Provide the [X, Y] coordinate of the cell's center where the given text is located.  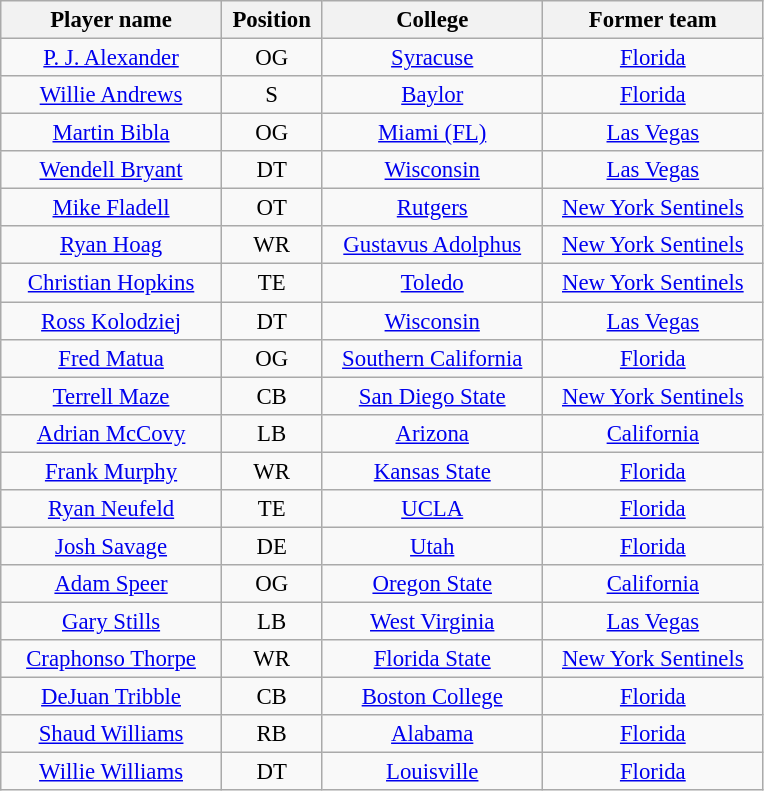
Ross Kolodziej [112, 321]
Alabama [432, 734]
Willie Williams [112, 772]
Syracuse [432, 58]
Craphonso Thorpe [112, 659]
San Diego State [432, 396]
West Virginia [432, 621]
Christian Hopkins [112, 283]
Baylor [432, 95]
Terrell Maze [112, 396]
Utah [432, 546]
Wendell Bryant [112, 170]
Oregon State [432, 584]
Frank Murphy [112, 471]
OT [272, 208]
Ryan Hoag [112, 245]
Fred Matua [112, 358]
Josh Savage [112, 546]
Kansas State [432, 471]
Gustavus Adolphus [432, 245]
Southern California [432, 358]
Toledo [432, 283]
Player name [112, 20]
Shaud Williams [112, 734]
Mike Fladell [112, 208]
S [272, 95]
Former team [654, 20]
Martin Bibla [112, 133]
P. J. Alexander [112, 58]
DeJuan Tribble [112, 697]
Adrian McCovy [112, 433]
Gary Stills [112, 621]
DE [272, 546]
RB [272, 734]
UCLA [432, 509]
Louisville [432, 772]
Florida State [432, 659]
Miami (FL) [432, 133]
Ryan Neufeld [112, 509]
Rutgers [432, 208]
College [432, 20]
Position [272, 20]
Boston College [432, 697]
Arizona [432, 433]
Willie Andrews [112, 95]
Adam Speer [112, 584]
